Search for the cell housing the specified text and yield its (x, y) center coordinate. 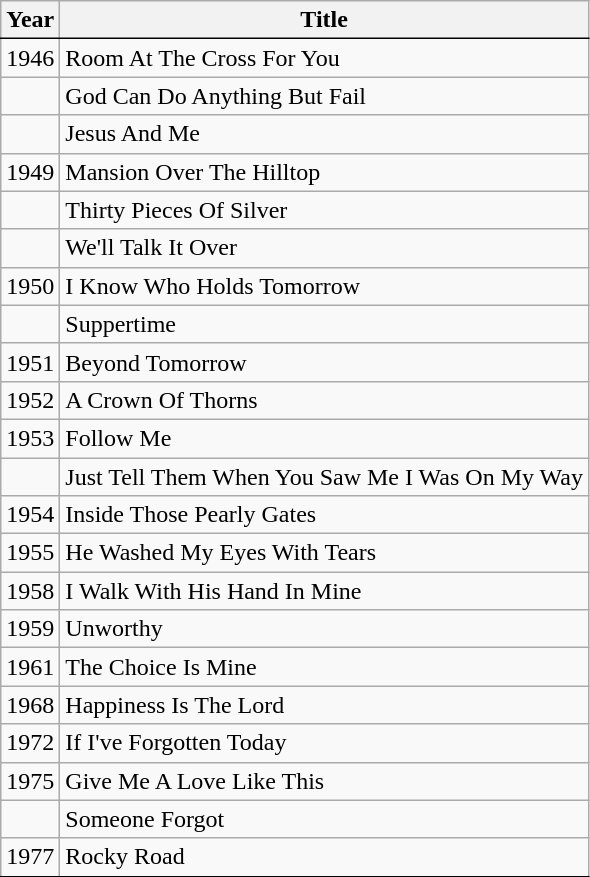
1954 (30, 515)
I Walk With His Hand In Mine (324, 591)
Title (324, 20)
Thirty Pieces Of Silver (324, 210)
1958 (30, 591)
The Choice Is Mine (324, 667)
1959 (30, 629)
Inside Those Pearly Gates (324, 515)
Suppertime (324, 324)
1953 (30, 438)
1950 (30, 286)
1972 (30, 743)
Someone Forgot (324, 819)
1955 (30, 553)
Just Tell Them When You Saw Me I Was On My Way (324, 477)
Year (30, 20)
Happiness Is The Lord (324, 705)
Follow Me (324, 438)
Mansion Over The Hilltop (324, 172)
1977 (30, 857)
We'll Talk It Over (324, 248)
1951 (30, 362)
1949 (30, 172)
1952 (30, 400)
If I've Forgotten Today (324, 743)
Jesus And Me (324, 134)
Room At The Cross For You (324, 58)
A Crown Of Thorns (324, 400)
1968 (30, 705)
I Know Who Holds Tomorrow (324, 286)
1975 (30, 781)
1946 (30, 58)
God Can Do Anything But Fail (324, 96)
Rocky Road (324, 857)
Unworthy (324, 629)
He Washed My Eyes With Tears (324, 553)
Beyond Tomorrow (324, 362)
Give Me A Love Like This (324, 781)
1961 (30, 667)
